Extract the [x, y] coordinate from the center of the cell holding the provided text.  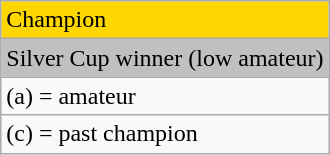
(a) = amateur [165, 96]
Silver Cup winner (low amateur) [165, 58]
(c) = past champion [165, 134]
Champion [165, 20]
